Return the [X, Y] coordinate for the center point of the cell that contains the specified text.  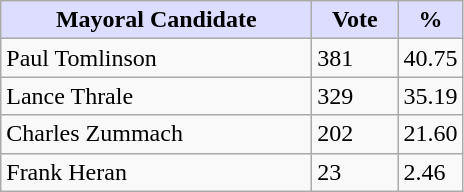
329 [355, 96]
23 [355, 172]
381 [355, 58]
35.19 [430, 96]
Mayoral Candidate [156, 20]
40.75 [430, 58]
Frank Heran [156, 172]
202 [355, 134]
21.60 [430, 134]
Charles Zummach [156, 134]
2.46 [430, 172]
Vote [355, 20]
% [430, 20]
Lance Thrale [156, 96]
Paul Tomlinson [156, 58]
